From the cell containing the given text, extract its center point as [x, y] coordinate. 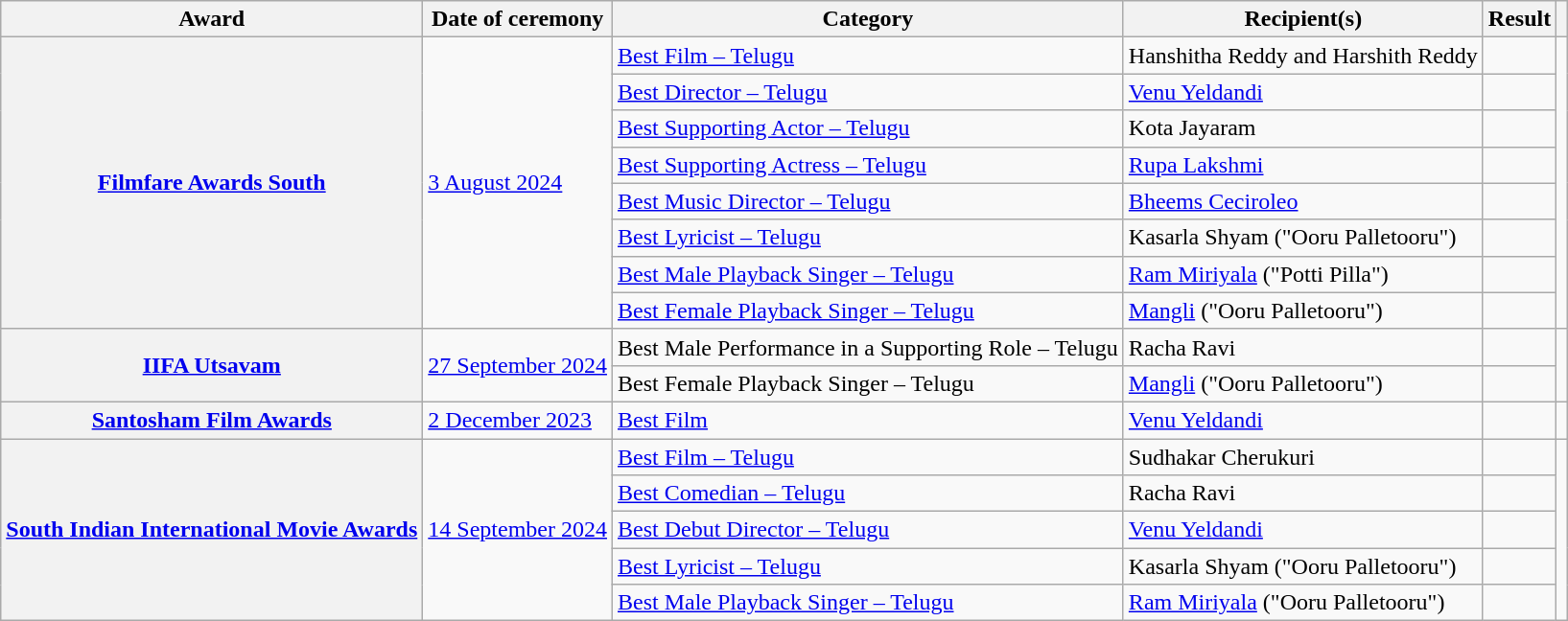
Ram Miriyala ("Potti Pilla") [1302, 274]
14 September 2024 [518, 530]
27 September 2024 [518, 365]
Sudhakar Cherukuri [1302, 457]
Best Debut Director – Telugu [867, 530]
Best Male Performance in a Supporting Role – Telugu [867, 347]
IIFA Utsavam [212, 365]
3 August 2024 [518, 183]
Filmfare Awards South [212, 183]
Best Supporting Actor – Telugu [867, 128]
Best Film [867, 420]
Best Director – Telugu [867, 92]
Hanshitha Reddy and Harshith Reddy [1302, 56]
Santosham Film Awards [212, 420]
Best Supporting Actress – Telugu [867, 165]
Category [867, 19]
Rupa Lakshmi [1302, 165]
Best Music Director – Telugu [867, 201]
South Indian International Movie Awards [212, 530]
Result [1519, 19]
Ram Miriyala ("Ooru Palletooru") [1302, 603]
Award [212, 19]
Best Comedian – Telugu [867, 494]
Date of ceremony [518, 19]
Bheems Ceciroleo [1302, 201]
Recipient(s) [1302, 19]
Kota Jayaram [1302, 128]
2 December 2023 [518, 420]
